Search for the cell housing the specified text and yield its (X, Y) center coordinate. 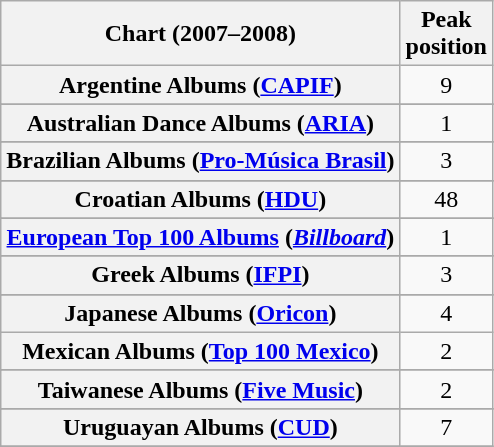
Greek Albums (IFPI) (200, 275)
Brazilian Albums (Pro-Música Brasil) (200, 161)
Chart (2007–2008) (200, 34)
European Top 100 Albums (Billboard) (200, 237)
Croatian Albums (HDU) (200, 199)
9 (446, 85)
4 (446, 313)
Uruguayan Albums (CUD) (200, 427)
Peakposition (446, 34)
Taiwanese Albums (Five Music) (200, 389)
Australian Dance Albums (ARIA) (200, 123)
Japanese Albums (Oricon) (200, 313)
Mexican Albums (Top 100 Mexico) (200, 351)
Argentine Albums (CAPIF) (200, 85)
7 (446, 427)
48 (446, 199)
